Search for the cell housing the specified text and yield its [x, y] center coordinate. 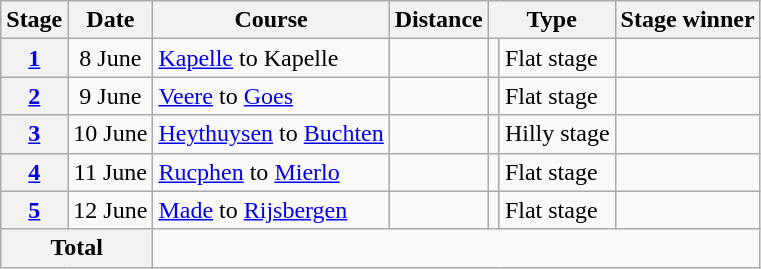
4 [34, 172]
9 June [110, 96]
5 [34, 210]
Stage [34, 20]
8 June [110, 58]
Rucphen to Mierlo [271, 172]
10 June [110, 134]
2 [34, 96]
Type [552, 20]
Kapelle to Kapelle [271, 58]
Distance [438, 20]
Total [77, 248]
Made to Rijsbergen [271, 210]
Hilly stage [557, 134]
Stage winner [688, 20]
3 [34, 134]
12 June [110, 210]
1 [34, 58]
11 June [110, 172]
Heythuysen to Buchten [271, 134]
Veere to Goes [271, 96]
Date [110, 20]
Course [271, 20]
